Locate the cell with the specified text and output its [x, y] center coordinate. 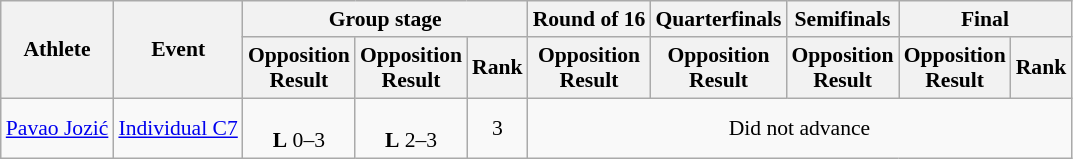
Semifinals [842, 19]
Individual C7 [178, 128]
Quarterfinals [718, 19]
Did not advance [800, 128]
3 [498, 128]
Athlete [58, 50]
Final [986, 19]
Pavao Jozić [58, 128]
Group stage [386, 19]
L 0–3 [299, 128]
Event [178, 50]
L 2–3 [411, 128]
Round of 16 [590, 19]
